Output the [X, Y] coordinate of the center of the cell containing the given text.  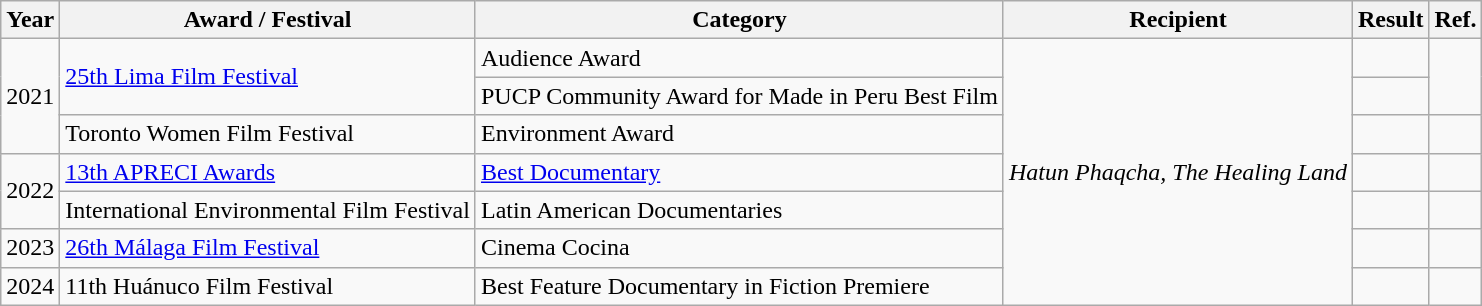
11th Huánuco Film Festival [268, 286]
Best Feature Documentary in Fiction Premiere [739, 286]
2024 [30, 286]
Category [739, 20]
Ref. [1456, 20]
13th APRECI Awards [268, 172]
26th Málaga Film Festival [268, 248]
Environment Award [739, 134]
Latin American Documentaries [739, 210]
2022 [30, 191]
Best Documentary [739, 172]
2023 [30, 248]
PUCP Community Award for Made in Peru Best Film [739, 96]
Recipient [1178, 20]
Award / Festival [268, 20]
2021 [30, 96]
Hatun Phaqcha, The Healing Land [1178, 172]
Audience Award [739, 58]
International Environmental Film Festival [268, 210]
Year [30, 20]
25th Lima Film Festival [268, 77]
Result [1391, 20]
Toronto Women Film Festival [268, 134]
Cinema Cocina [739, 248]
